Return the (X, Y) coordinate for the center point of the cell that contains the specified text.  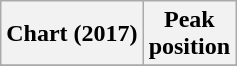
Peakposition (189, 34)
Chart (2017) (72, 34)
